Identify which cell holds the provided text, then report its [x, y] central coordinate. 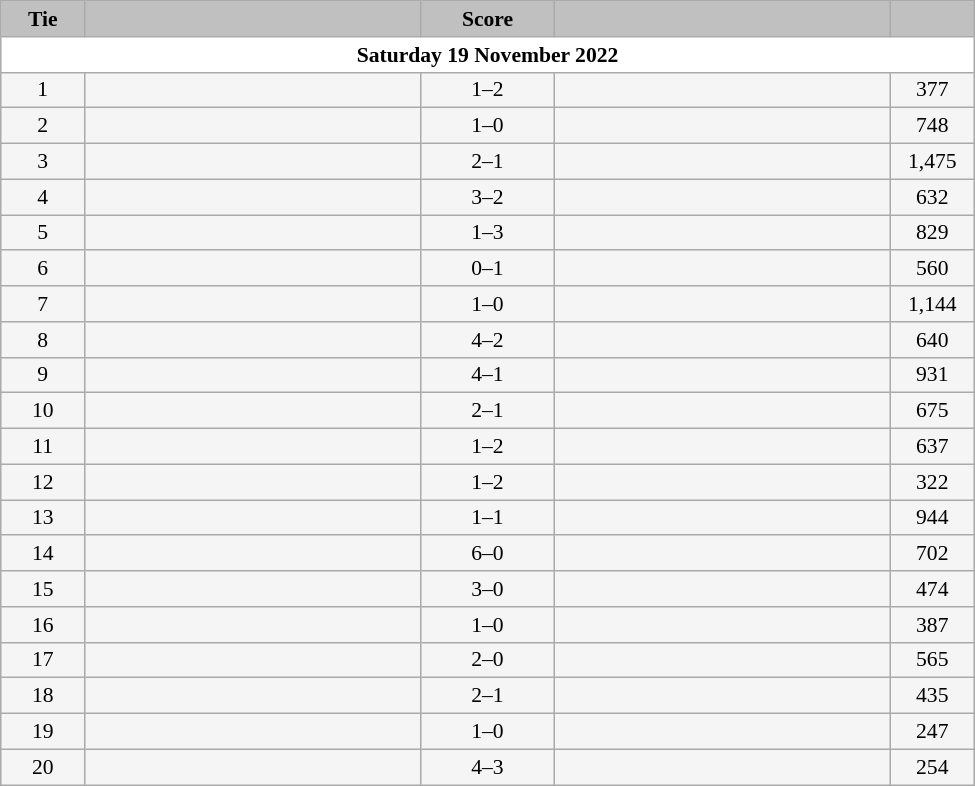
8 [43, 340]
12 [43, 482]
1,475 [932, 162]
748 [932, 126]
675 [932, 411]
2–0 [487, 660]
13 [43, 518]
640 [932, 340]
4–1 [487, 375]
17 [43, 660]
944 [932, 518]
6 [43, 269]
9 [43, 375]
4–3 [487, 767]
10 [43, 411]
435 [932, 696]
0–1 [487, 269]
3–0 [487, 589]
560 [932, 269]
18 [43, 696]
387 [932, 625]
4 [43, 197]
16 [43, 625]
829 [932, 233]
702 [932, 554]
637 [932, 447]
7 [43, 304]
1–3 [487, 233]
474 [932, 589]
632 [932, 197]
3–2 [487, 197]
931 [932, 375]
322 [932, 482]
11 [43, 447]
1,144 [932, 304]
14 [43, 554]
15 [43, 589]
Score [487, 19]
Tie [43, 19]
20 [43, 767]
254 [932, 767]
6–0 [487, 554]
19 [43, 732]
565 [932, 660]
3 [43, 162]
Saturday 19 November 2022 [488, 55]
5 [43, 233]
1–1 [487, 518]
377 [932, 90]
1 [43, 90]
2 [43, 126]
4–2 [487, 340]
247 [932, 732]
